Search for the cell housing the specified text and yield its [X, Y] center coordinate. 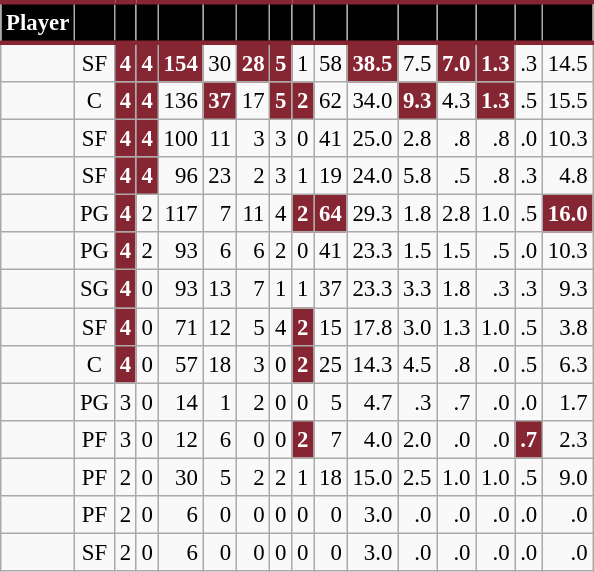
SG [95, 289]
17 [252, 101]
17.8 [372, 327]
28 [252, 62]
1.7 [568, 402]
2.3 [568, 439]
14.3 [372, 364]
15.0 [372, 477]
96 [180, 176]
34.0 [372, 101]
9.0 [568, 477]
16.0 [568, 214]
15.5 [568, 101]
3.8 [568, 327]
58 [330, 62]
7.5 [418, 62]
62 [330, 101]
4.8 [568, 176]
5.8 [418, 176]
15 [330, 327]
23 [220, 176]
6.3 [568, 364]
71 [180, 327]
25 [330, 364]
25.0 [372, 139]
19 [330, 176]
57 [180, 364]
136 [180, 101]
2.5 [418, 477]
38.5 [372, 62]
4.0 [372, 439]
24.0 [372, 176]
7.0 [456, 62]
117 [180, 214]
2.0 [418, 439]
4.5 [418, 364]
3.3 [418, 289]
Player [38, 22]
4.7 [372, 402]
64 [330, 214]
29.3 [372, 214]
4.3 [456, 101]
100 [180, 139]
14 [180, 402]
14.5 [568, 62]
13 [220, 289]
154 [180, 62]
